Scan for the cell matching the given text and deliver its (x, y) coordinate at center. 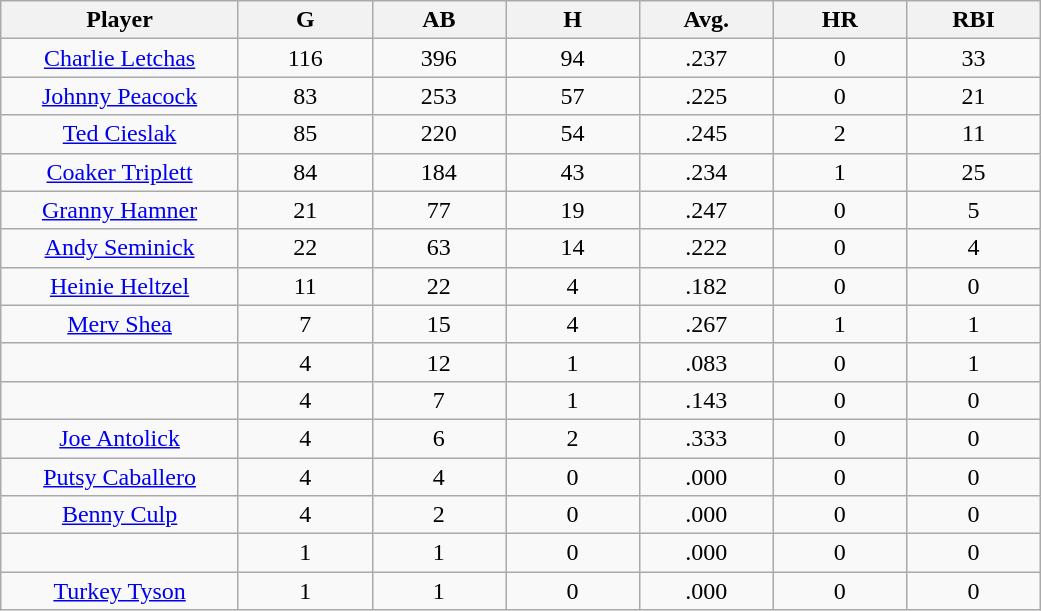
AB (439, 20)
77 (439, 210)
G (305, 20)
15 (439, 324)
253 (439, 96)
184 (439, 172)
Merv Shea (120, 324)
57 (573, 96)
Granny Hamner (120, 210)
Turkey Tyson (120, 591)
.225 (706, 96)
.143 (706, 400)
Player (120, 20)
.182 (706, 286)
Charlie Letchas (120, 58)
Benny Culp (120, 515)
94 (573, 58)
Joe Antolick (120, 438)
54 (573, 134)
33 (974, 58)
396 (439, 58)
85 (305, 134)
RBI (974, 20)
.333 (706, 438)
63 (439, 248)
25 (974, 172)
H (573, 20)
.083 (706, 362)
.234 (706, 172)
19 (573, 210)
Heinie Heltzel (120, 286)
.237 (706, 58)
.245 (706, 134)
Ted Cieslak (120, 134)
43 (573, 172)
83 (305, 96)
116 (305, 58)
Putsy Caballero (120, 477)
Avg. (706, 20)
220 (439, 134)
.222 (706, 248)
Johnny Peacock (120, 96)
5 (974, 210)
HR (840, 20)
.267 (706, 324)
12 (439, 362)
Andy Seminick (120, 248)
Coaker Triplett (120, 172)
.247 (706, 210)
84 (305, 172)
6 (439, 438)
14 (573, 248)
